Capture the cell that displays the provided text and extract its (X, Y) central coordinate. 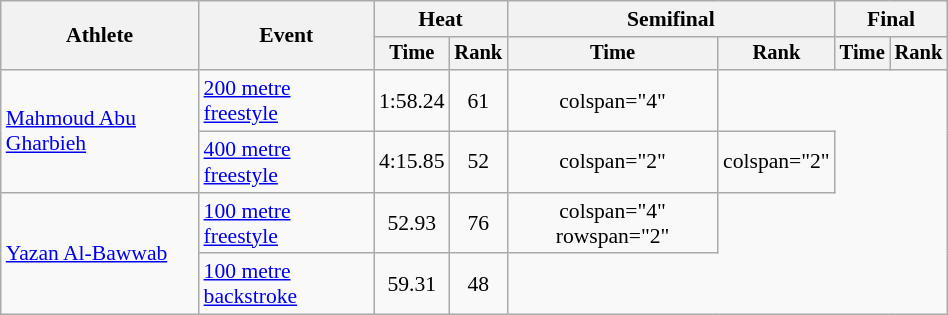
100 metre freestyle (286, 224)
Event (286, 36)
100 metre backstroke (286, 284)
52 (479, 162)
4:15.85 (412, 162)
76 (479, 224)
48 (479, 284)
Athlete (100, 36)
400 metre freestyle (286, 162)
200 metre freestyle (286, 100)
52.93 (412, 224)
Mahmoud Abu Gharbieh (100, 131)
61 (479, 100)
colspan="4" (612, 100)
Final (892, 19)
Yazan Al-Bawwab (100, 254)
1:58.24 (412, 100)
Heat (440, 19)
Semifinal (671, 19)
colspan="4" rowspan="2" (612, 224)
59.31 (412, 284)
